Pinpoint the cell where the given text exists, returning its [X, Y] midpoint coordinate. 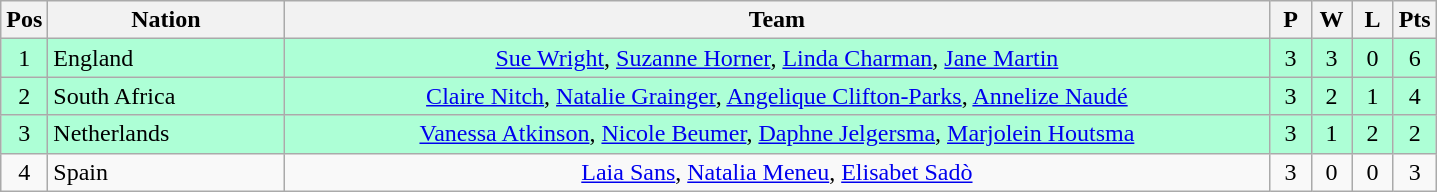
Team [777, 20]
Laia Sans, Natalia Meneu, Elisabet Sadò [777, 172]
P [1290, 20]
England [166, 58]
Vanessa Atkinson, Nicole Beumer, Daphne Jelgersma, Marjolein Houtsma [777, 134]
Spain [166, 172]
L [1372, 20]
Claire Nitch, Natalie Grainger, Angelique Clifton-Parks, Annelize Naudé [777, 96]
6 [1414, 58]
Pts [1414, 20]
South Africa [166, 96]
Nation [166, 20]
W [1332, 20]
Sue Wright, Suzanne Horner, Linda Charman, Jane Martin [777, 58]
Netherlands [166, 134]
Pos [24, 20]
